Find where the given text appears and provide that cell's center as (X, Y) coordinate. 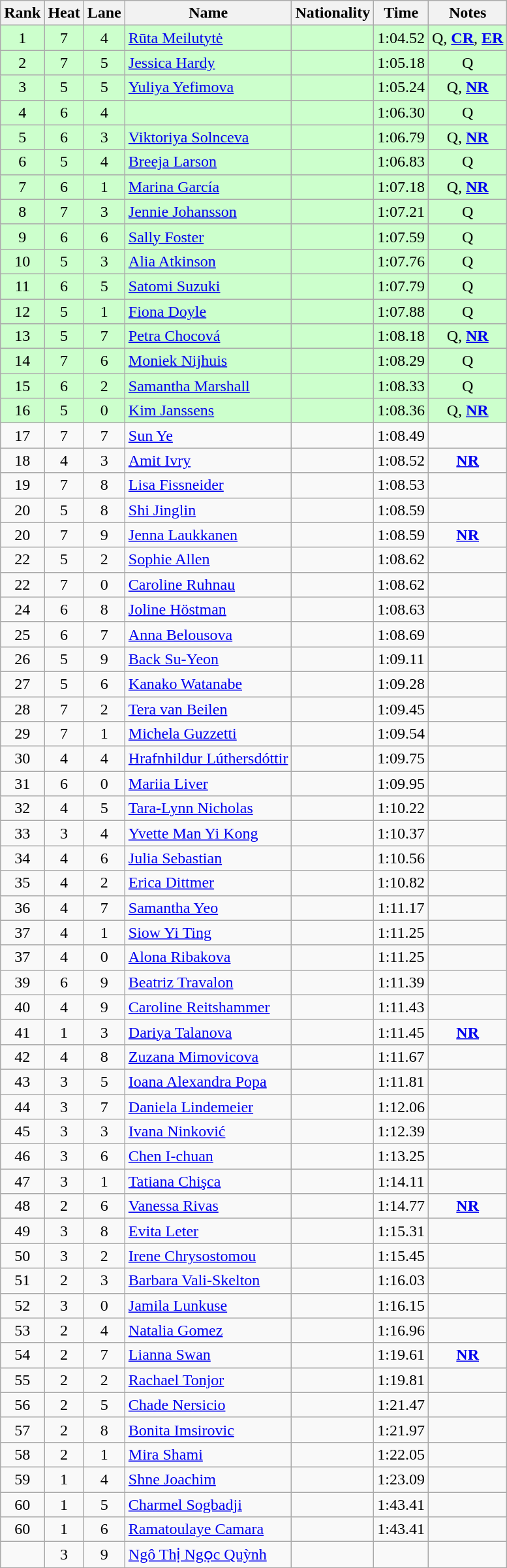
Yvette Man Yi Kong (208, 833)
55 (22, 1380)
Samantha Yeo (208, 908)
15 (22, 386)
1:04.52 (401, 38)
1:07.18 (401, 187)
1:09.95 (401, 784)
Mariia Liver (208, 784)
Caroline Reitshammer (208, 1007)
1:06.79 (401, 137)
1:07.21 (401, 212)
Chade Nersicio (208, 1405)
Petra Chocová (208, 336)
1:11.17 (401, 908)
1:19.61 (401, 1355)
Lane (104, 13)
1:09.45 (401, 709)
34 (22, 858)
39 (22, 982)
25 (22, 634)
45 (22, 1132)
26 (22, 659)
1:09.28 (401, 684)
Irene Chrysostomou (208, 1256)
Breeja Larson (208, 162)
1:21.97 (401, 1430)
Sun Ye (208, 436)
Jessica Hardy (208, 63)
1:05.18 (401, 63)
1:07.88 (401, 312)
Erica Dittmer (208, 883)
Fiona Doyle (208, 312)
1:12.39 (401, 1132)
Viktoriya Solnceva (208, 137)
1:09.75 (401, 759)
19 (22, 485)
1:19.81 (401, 1380)
Barbara Vali-Skelton (208, 1281)
Vanessa Rivas (208, 1206)
Shne Joachim (208, 1479)
Anna Belousova (208, 634)
Beatriz Travalon (208, 982)
Tera van Beilen (208, 709)
Ioana Alexandra Popa (208, 1081)
Chen I-chuan (208, 1157)
59 (22, 1479)
Ngô Thị Ngọc Quỳnh (208, 1555)
1:15.31 (401, 1231)
57 (22, 1430)
1:07.59 (401, 236)
1:08.52 (401, 460)
Michela Guzzetti (208, 734)
46 (22, 1157)
Nationality (333, 13)
Back Su-Yeon (208, 659)
16 (22, 411)
Ivana Ninković (208, 1132)
58 (22, 1454)
1:10.82 (401, 883)
Sally Foster (208, 236)
1:12.06 (401, 1107)
42 (22, 1057)
Charmel Sogbadji (208, 1504)
18 (22, 460)
Siow Yi Ting (208, 933)
1:08.69 (401, 634)
Moniek Nijhuis (208, 361)
54 (22, 1355)
27 (22, 684)
Tara-Lynn Nicholas (208, 808)
Notes (467, 13)
Time (401, 13)
1:13.25 (401, 1157)
1:11.45 (401, 1032)
1:10.22 (401, 808)
1:06.83 (401, 162)
Jamila Lunkuse (208, 1305)
11 (22, 286)
1:11.81 (401, 1081)
29 (22, 734)
1:11.39 (401, 982)
Yuliya Yefimova (208, 88)
Ramatoulaye Camara (208, 1529)
1:08.53 (401, 485)
1:14.11 (401, 1181)
Sophie Allen (208, 560)
1:08.33 (401, 386)
33 (22, 833)
56 (22, 1405)
Alona Ribakova (208, 957)
Kim Janssens (208, 411)
Hrafnhildur Lúthersdóttir (208, 759)
10 (22, 261)
50 (22, 1256)
47 (22, 1181)
36 (22, 908)
Caroline Ruhnau (208, 584)
Rank (22, 13)
1:22.05 (401, 1454)
44 (22, 1107)
1:16.96 (401, 1330)
12 (22, 312)
24 (22, 609)
30 (22, 759)
41 (22, 1032)
1:06.30 (401, 112)
Lisa Fissneider (208, 485)
1:16.15 (401, 1305)
Name (208, 13)
53 (22, 1330)
Heat (64, 13)
Bonita Imsirovic (208, 1430)
31 (22, 784)
13 (22, 336)
1:11.67 (401, 1057)
1:11.43 (401, 1007)
Tatiana Chişca (208, 1181)
Jennie Johansson (208, 212)
1:23.09 (401, 1479)
17 (22, 436)
49 (22, 1231)
Evita Leter (208, 1231)
1:10.37 (401, 833)
Kanako Watanabe (208, 684)
Rachael Tonjor (208, 1380)
1:07.79 (401, 286)
1:10.56 (401, 858)
Dariya Talanova (208, 1032)
Julia Sebastian (208, 858)
Satomi Suzuki (208, 286)
48 (22, 1206)
Marina García (208, 187)
Mira Shami (208, 1454)
Alia Atkinson (208, 261)
Samantha Marshall (208, 386)
1:15.45 (401, 1256)
43 (22, 1081)
Amit Ivry (208, 460)
14 (22, 361)
Lianna Swan (208, 1355)
35 (22, 883)
Jenna Laukkanen (208, 535)
1:08.63 (401, 609)
1:21.47 (401, 1405)
1:08.49 (401, 436)
1:14.77 (401, 1206)
Daniela Lindemeier (208, 1107)
40 (22, 1007)
Joline Höstman (208, 609)
1:07.76 (401, 261)
28 (22, 709)
1:08.36 (401, 411)
1:05.24 (401, 88)
1:16.03 (401, 1281)
1:08.29 (401, 361)
Q, CR, ER (467, 38)
32 (22, 808)
52 (22, 1305)
Zuzana Mimovicova (208, 1057)
51 (22, 1281)
Natalia Gomez (208, 1330)
1:09.54 (401, 734)
1:08.18 (401, 336)
Rūta Meilutytė (208, 38)
1:09.11 (401, 659)
Shi Jinglin (208, 510)
